Return the [X, Y] coordinate for the center point of the cell that contains the specified text.  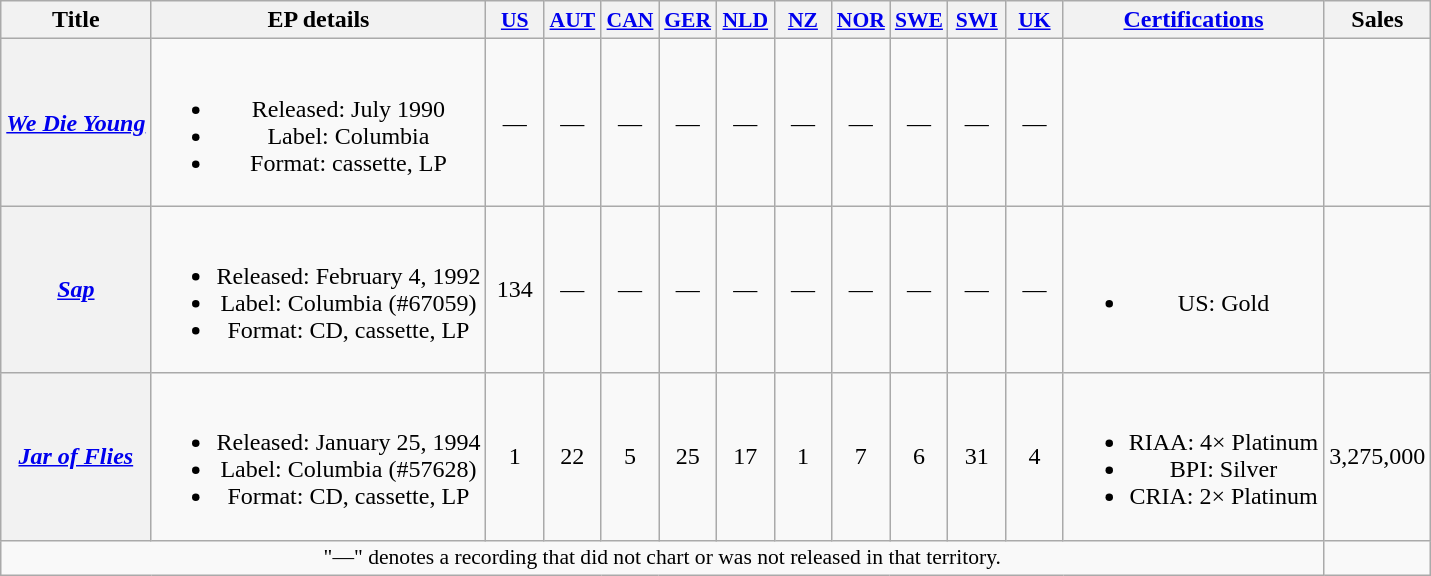
3,275,000 [1378, 456]
NOR [861, 20]
Jar of Flies [76, 456]
We Die Young [76, 122]
GER [688, 20]
CAN [630, 20]
22 [573, 456]
"—" denotes a recording that did not chart or was not released in that territory. [662, 558]
Sales [1378, 20]
4 [1035, 456]
31 [977, 456]
RIAA: 4× PlatinumBPI: SilverCRIA: 2× Platinum [1194, 456]
SWE [919, 20]
NZ [803, 20]
UK [1035, 20]
Released: July 1990Label: ColumbiaFormat: cassette, LP [318, 122]
EP details [318, 20]
Certifications [1194, 20]
US [515, 20]
NLD [745, 20]
134 [515, 290]
Released: January 25, 1994Label: Columbia (#57628)Format: CD, cassette, LP [318, 456]
Released: February 4, 1992Label: Columbia (#67059)Format: CD, cassette, LP [318, 290]
7 [861, 456]
17 [745, 456]
Title [76, 20]
5 [630, 456]
US: Gold [1194, 290]
Sap [76, 290]
25 [688, 456]
AUT [573, 20]
6 [919, 456]
SWI [977, 20]
